Search for the cell housing the specified text and yield its (x, y) center coordinate. 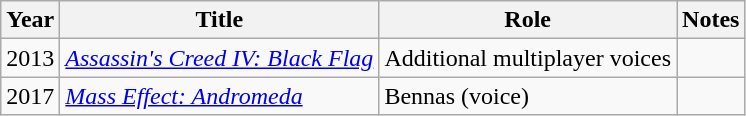
2013 (30, 58)
Bennas (voice) (528, 96)
2017 (30, 96)
Year (30, 20)
Title (220, 20)
Mass Effect: Andromeda (220, 96)
Notes (711, 20)
Assassin's Creed IV: Black Flag (220, 58)
Additional multiplayer voices (528, 58)
Role (528, 20)
